Search for the cell housing the specified text and yield its (x, y) center coordinate. 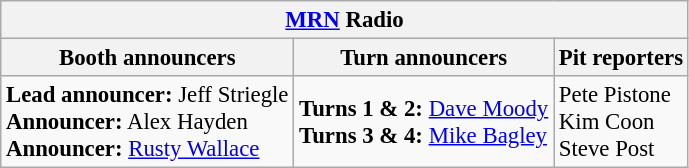
MRN Radio (345, 20)
Turn announcers (424, 58)
Pete PistoneKim CoonSteve Post (622, 122)
Pit reporters (622, 58)
Booth announcers (148, 58)
Lead announcer: Jeff StriegleAnnouncer: Alex HaydenAnnouncer: Rusty Wallace (148, 122)
Turns 1 & 2: Dave MoodyTurns 3 & 4: Mike Bagley (424, 122)
